Capture the cell that displays the provided text and extract its (X, Y) central coordinate. 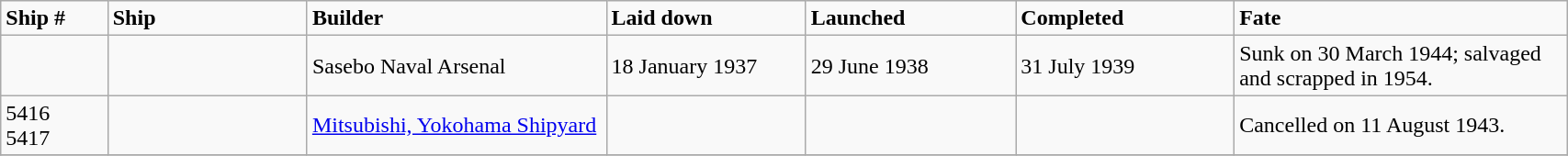
Laid down (705, 18)
Completed (1125, 18)
Launched (911, 18)
54165417 (54, 125)
Sunk on 30 March 1944; salvaged and scrapped in 1954. (1401, 66)
Mitsubishi, Yokohama Shipyard (457, 125)
Ship (208, 18)
Ship # (54, 18)
Builder (457, 18)
Cancelled on 11 August 1943. (1401, 125)
18 January 1937 (705, 66)
Fate (1401, 18)
31 July 1939 (1125, 66)
Sasebo Naval Arsenal (457, 66)
29 June 1938 (911, 66)
